Capture the cell that displays the provided text and extract its (x, y) central coordinate. 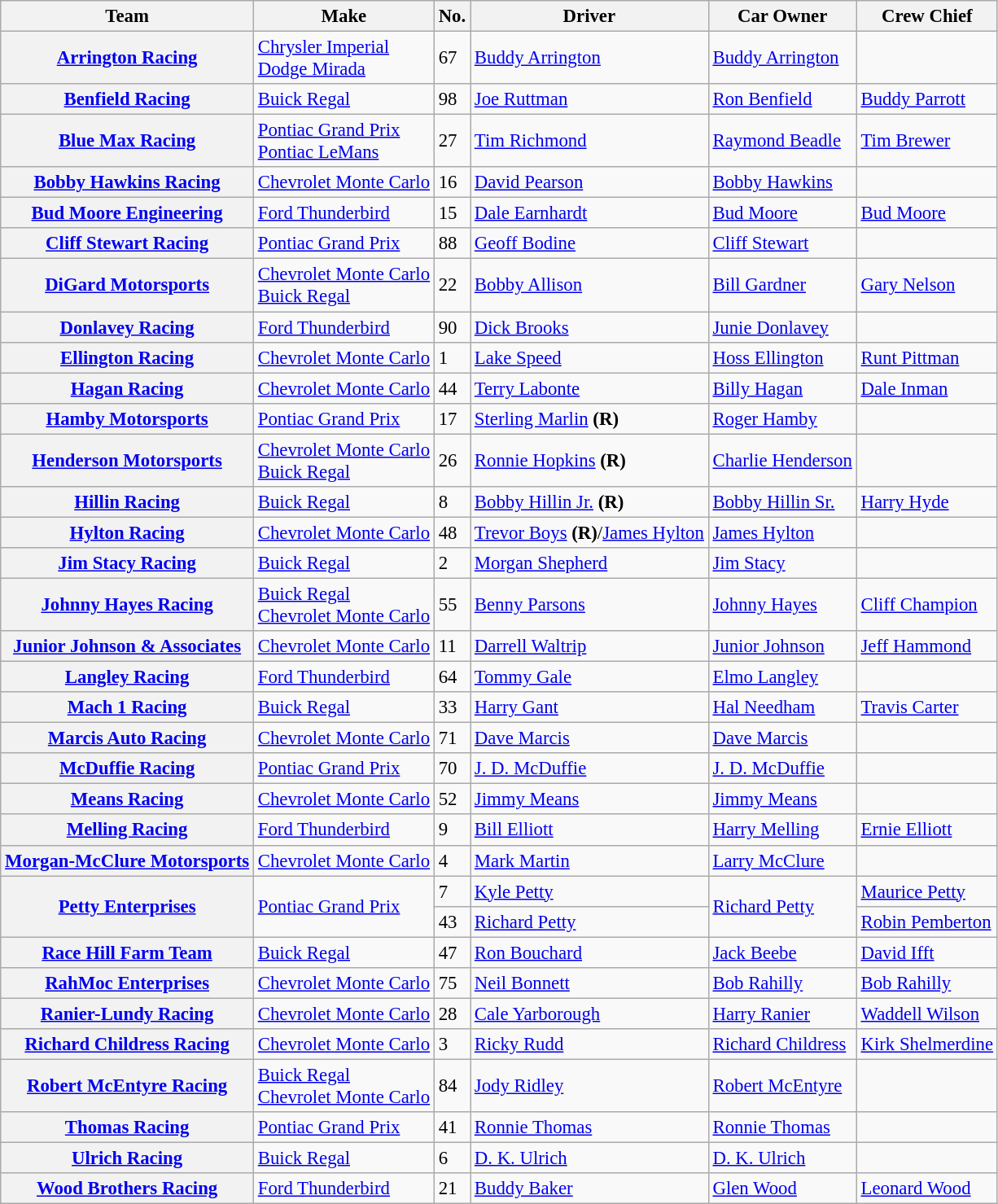
Car Owner (782, 16)
Tommy Gale (589, 677)
Chevrolet Monte CarloBuick Regal (344, 285)
Race Hill Farm Team (127, 952)
Harry Melling (782, 830)
4 (452, 860)
Cliff Stewart Racing (127, 243)
Charlie Henderson (782, 461)
Bill Gardner (782, 285)
Robert McEntyre (782, 1086)
41 (452, 1127)
Kirk Shelmerdine (926, 1044)
Mark Martin (589, 860)
Mach 1 Racing (127, 707)
Dale Inman (926, 388)
Hillin Racing (127, 502)
Wood Brothers Racing (127, 1189)
Junior Johnson (782, 646)
Henderson Motorsports (127, 461)
Buddy Baker (589, 1189)
Ellington Racing (127, 357)
Ricky Rudd (589, 1044)
Roger Hamby (782, 418)
Buddy Parrott (926, 99)
3 (452, 1044)
33 (452, 707)
Raymond Beadle (782, 142)
Terry Labonte (589, 388)
Bobby Hillin Jr. (R) (589, 502)
Bobby Hawkins (782, 182)
Thomas Racing (127, 1127)
Arrington Racing (127, 59)
David Pearson (589, 182)
17 (452, 418)
Benny Parsons (589, 604)
90 (452, 327)
Harry Ranier (782, 1014)
Junie Donlavey (782, 327)
Geoff Bodine (589, 243)
Cale Yarborough (589, 1014)
Team (127, 16)
Means Racing (127, 799)
Melling Racing (127, 830)
Maurice Petty (926, 891)
Waddell Wilson (926, 1014)
Jody Ridley (589, 1086)
Johnny Hayes Racing (127, 604)
Pontiac Grand PrixPontiac LeMans (344, 142)
Bobby Allison (589, 285)
Chrysler ImperialDodge Mirada (344, 59)
Hal Needham (782, 707)
James Hylton (782, 532)
Hagan Racing (127, 388)
Richard Childress Racing (127, 1044)
RahMoc Enterprises (127, 983)
Travis Carter (926, 707)
Make (344, 16)
Billy Hagan (782, 388)
Ronnie Hopkins (R) (589, 461)
Ulrich Racing (127, 1158)
Harry Hyde (926, 502)
Morgan-McClure Motorsports (127, 860)
Bud Moore Engineering (127, 213)
Morgan Shepherd (589, 563)
Dick Brooks (589, 327)
Jim Stacy Racing (127, 563)
Larry McClure (782, 860)
15 (452, 213)
43 (452, 922)
Leonard Wood (926, 1189)
Trevor Boys (R)/James Hylton (589, 532)
88 (452, 243)
Bobby Hillin Sr. (782, 502)
21 (452, 1189)
Lake Speed (589, 357)
6 (452, 1158)
55 (452, 604)
Neil Bonnett (589, 983)
Blue Max Racing (127, 142)
Ranier-Lundy Racing (127, 1014)
52 (452, 799)
27 (452, 142)
Darrell Waltrip (589, 646)
Junior Johnson & Associates (127, 646)
David Ifft (926, 952)
2 (452, 563)
9 (452, 830)
16 (452, 182)
48 (452, 532)
26 (452, 461)
Ron Bouchard (589, 952)
Benfield Racing (127, 99)
Hoss Ellington (782, 357)
Hamby Motorsports (127, 418)
Jack Beebe (782, 952)
Robert McEntyre Racing (127, 1086)
Glen Wood (782, 1189)
Richard Childress (782, 1044)
Dale Earnhardt (589, 213)
7 (452, 891)
Tim Richmond (589, 142)
67 (452, 59)
Bobby Hawkins Racing (127, 182)
Joe Ruttman (589, 99)
Harry Gant (589, 707)
Donlavey Racing (127, 327)
84 (452, 1086)
Hylton Racing (127, 532)
11 (452, 646)
Jeff Hammond (926, 646)
Robin Pemberton (926, 922)
64 (452, 677)
Ernie Elliott (926, 830)
Marcis Auto Racing (127, 738)
Gary Nelson (926, 285)
47 (452, 952)
Chevrolet Monte Carlo Buick Regal (344, 461)
1 (452, 357)
Cliff Champion (926, 604)
Bill Elliott (589, 830)
Sterling Marlin (R) (589, 418)
Petty Enterprises (127, 907)
Johnny Hayes (782, 604)
8 (452, 502)
71 (452, 738)
28 (452, 1014)
Cliff Stewart (782, 243)
Tim Brewer (926, 142)
Langley Racing (127, 677)
98 (452, 99)
McDuffie Racing (127, 768)
Jim Stacy (782, 563)
44 (452, 388)
Driver (589, 16)
22 (452, 285)
DiGard Motorsports (127, 285)
70 (452, 768)
Kyle Petty (589, 891)
Runt Pittman (926, 357)
75 (452, 983)
Crew Chief (926, 16)
No. (452, 16)
Ron Benfield (782, 99)
Elmo Langley (782, 677)
